Search for the cell housing the specified text and yield its (X, Y) center coordinate. 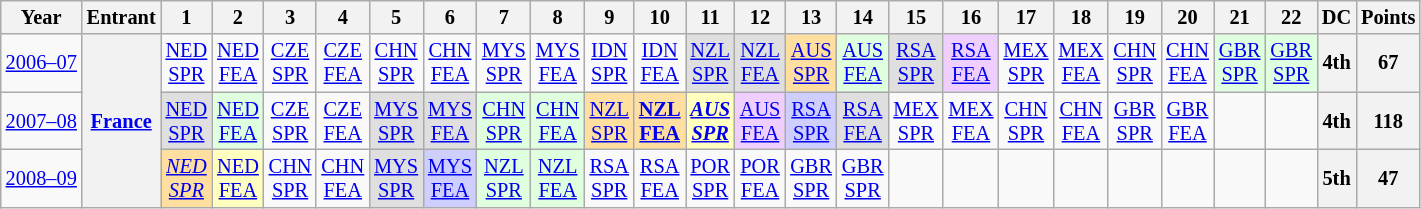
Entrant (122, 17)
IDNSPR (610, 63)
118 (1388, 121)
IDNFEA (660, 63)
8 (558, 17)
67 (1388, 63)
PORSPR (710, 178)
13 (811, 17)
15 (916, 17)
16 (970, 17)
GBRFEA (1188, 121)
9 (610, 17)
12 (760, 17)
Year (42, 17)
22 (1291, 17)
47 (1388, 178)
2 (238, 17)
10 (660, 17)
18 (1080, 17)
2008–09 (42, 178)
5th (1336, 178)
2007–08 (42, 121)
11 (710, 17)
14 (863, 17)
DC (1336, 17)
7 (504, 17)
2006–07 (42, 63)
4 (342, 17)
1 (187, 17)
20 (1188, 17)
21 (1240, 17)
Points (1388, 17)
6 (450, 17)
17 (1026, 17)
France (122, 120)
19 (1134, 17)
PORFEA (760, 178)
5 (396, 17)
3 (290, 17)
